Capture the cell that displays the provided text and extract its [X, Y] central coordinate. 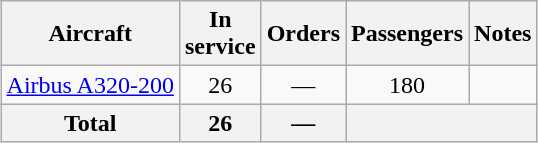
Passengers [408, 34]
Total [90, 123]
Notes [503, 34]
Airbus A320-200 [90, 85]
Orders [303, 34]
Aircraft [90, 34]
In service [220, 34]
180 [408, 85]
